Return the (x, y) coordinate for the center point of the cell that contains the specified text.  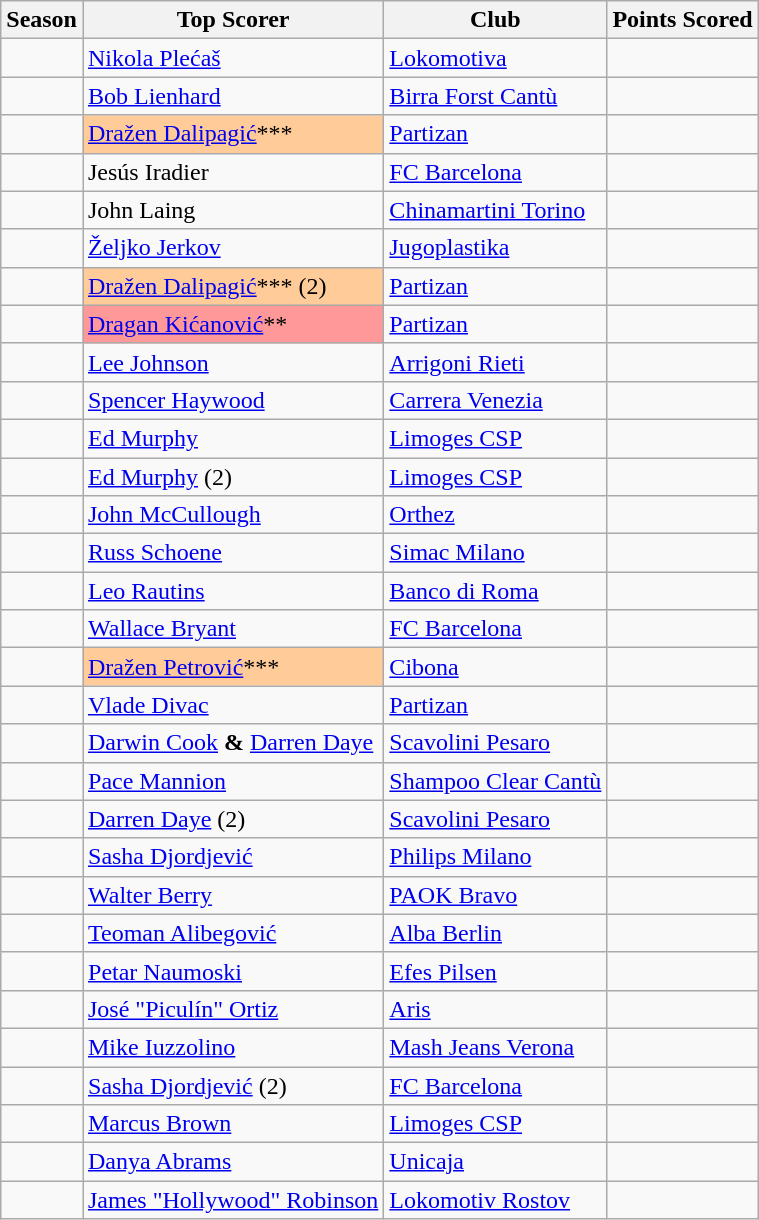
Wallace Bryant (232, 629)
Aris (496, 1009)
Dražen Petrović*** (232, 667)
Philips Milano (496, 857)
Season (42, 20)
Lokomotiv Rostov (496, 1200)
Bob Lienhard (232, 96)
Vlade Divac (232, 705)
Russ Schoene (232, 553)
Club (496, 20)
José "Piculín" Ortiz (232, 1009)
Top Scorer (232, 20)
Cibona (496, 667)
Sasha Djordjević (2) (232, 1085)
Lokomotiva (496, 58)
Željko Jerkov (232, 248)
Leo Rautins (232, 591)
Shampoo Clear Cantù (496, 781)
Dražen Dalipagić*** (2) (232, 286)
John Laing (232, 210)
Dragan Kićanović** (232, 324)
Carrera Venezia (496, 400)
Lee Johnson (232, 362)
James "Hollywood" Robinson (232, 1200)
Mike Iuzzolino (232, 1047)
Efes Pilsen (496, 971)
Nikola Plećaš (232, 58)
Chinamartini Torino (496, 210)
Ed Murphy (2) (232, 477)
Unicaja (496, 1162)
Darwin Cook & Darren Daye (232, 743)
Banco di Roma (496, 591)
Mash Jeans Verona (496, 1047)
Orthez (496, 515)
Simac Milano (496, 553)
Dražen Dalipagić*** (232, 134)
Arrigoni Rieti (496, 362)
Darren Daye (2) (232, 819)
Spencer Haywood (232, 400)
Marcus Brown (232, 1124)
Jesús Iradier (232, 172)
Jugoplastika (496, 248)
Points Scored (682, 20)
Birra Forst Cantù (496, 96)
Teoman Alibegović (232, 933)
Sasha Djordjević (232, 857)
Petar Naumoski (232, 971)
Walter Berry (232, 895)
Alba Berlin (496, 933)
John McCullough (232, 515)
Ed Murphy (232, 438)
PAOK Bravo (496, 895)
Pace Mannion (232, 781)
Danya Abrams (232, 1162)
